Return (X, Y) of the center of cell containing provided text 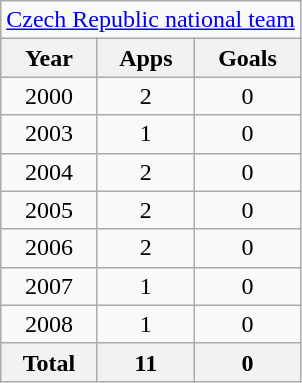
2005 (49, 210)
2008 (49, 324)
Year (49, 58)
Apps (146, 58)
2003 (49, 134)
2000 (49, 96)
Total (49, 362)
Goals (248, 58)
2004 (49, 172)
11 (146, 362)
2006 (49, 248)
Czech Republic national team (151, 20)
2007 (49, 286)
